Find where the given text appears and provide that cell's center as (X, Y) coordinate. 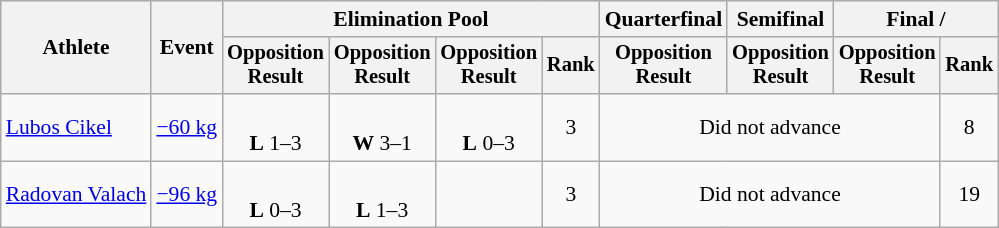
Athlete (76, 48)
Radovan Valach (76, 194)
−60 kg (186, 128)
19 (969, 194)
Semifinal (780, 19)
−96 kg (186, 194)
Elimination Pool (410, 19)
8 (969, 128)
W 3–1 (382, 128)
Lubos Cikel (76, 128)
Final / (916, 19)
Quarterfinal (664, 19)
Event (186, 48)
